Search for the cell housing the specified text and yield its [X, Y] center coordinate. 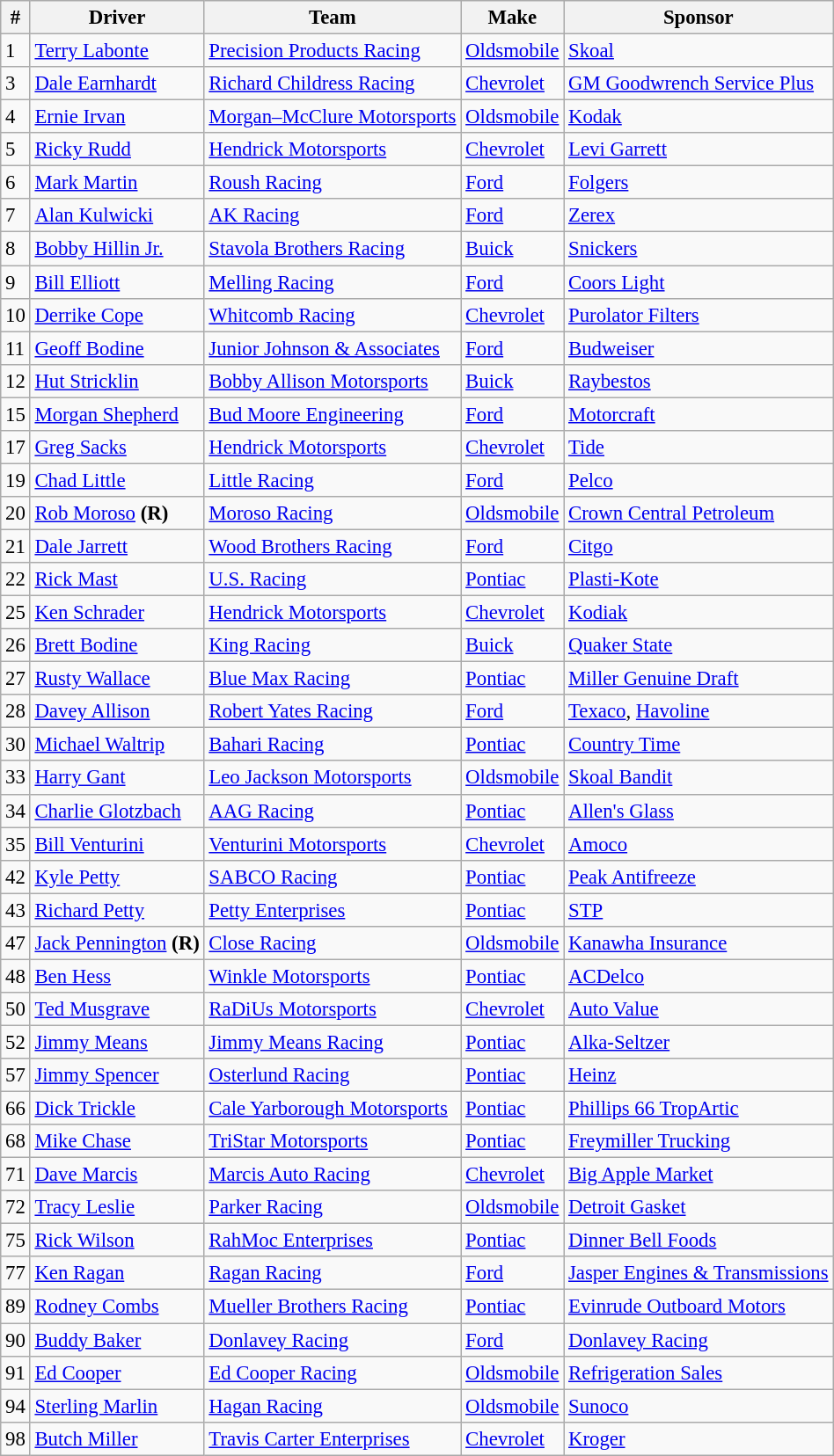
Make [512, 18]
Stavola Brothers Racing [333, 249]
Close Racing [333, 943]
Blue Max Racing [333, 679]
19 [16, 480]
Michael Waltrip [117, 745]
90 [16, 1340]
Jack Pennington (R) [117, 943]
Rodney Combs [117, 1307]
Butch Miller [117, 1438]
Precision Products Racing [333, 51]
94 [16, 1406]
Driver [117, 18]
21 [16, 546]
34 [16, 811]
Ricky Rudd [117, 149]
Jasper Engines & Transmissions [699, 1274]
48 [16, 976]
1 [16, 51]
Morgan Shepherd [117, 414]
Hagan Racing [333, 1406]
Petty Enterprises [333, 910]
Bud Moore Engineering [333, 414]
Dave Marcis [117, 1175]
Travis Carter Enterprises [333, 1438]
ACDelco [699, 976]
King Racing [333, 645]
4 [16, 117]
Rusty Wallace [117, 679]
Ernie Irvan [117, 117]
Terry Labonte [117, 51]
68 [16, 1141]
Sterling Marlin [117, 1406]
Pelco [699, 480]
Crown Central Petroleum [699, 513]
47 [16, 943]
Jimmy Spencer [117, 1075]
72 [16, 1207]
Ken Ragan [117, 1274]
Skoal [699, 51]
98 [16, 1438]
11 [16, 348]
5 [16, 149]
Whitcomb Racing [333, 315]
Skoal Bandit [699, 778]
Allen's Glass [699, 811]
Marcis Auto Racing [333, 1175]
50 [16, 1009]
Bill Elliott [117, 282]
Osterlund Racing [333, 1075]
Folgers [699, 183]
Bahari Racing [333, 745]
28 [16, 711]
Evinrude Outboard Motors [699, 1307]
RahMoc Enterprises [333, 1241]
22 [16, 579]
Ed Cooper Racing [333, 1372]
Dinner Bell Foods [699, 1241]
Ben Hess [117, 976]
Jimmy Means Racing [333, 1042]
Little Racing [333, 480]
33 [16, 778]
57 [16, 1075]
26 [16, 645]
Texaco, Havoline [699, 711]
Rick Wilson [117, 1241]
Geoff Bodine [117, 348]
Kanawha Insurance [699, 943]
91 [16, 1372]
Bobby Hillin Jr. [117, 249]
17 [16, 448]
Mike Chase [117, 1141]
Brett Bodine [117, 645]
Jimmy Means [117, 1042]
Roush Racing [333, 183]
Coors Light [699, 282]
Bobby Allison Motorsports [333, 381]
15 [16, 414]
6 [16, 183]
Mueller Brothers Racing [333, 1307]
Bill Venturini [117, 844]
Phillips 66 TropArtic [699, 1109]
Big Apple Market [699, 1175]
Ted Musgrave [117, 1009]
Hut Stricklin [117, 381]
Leo Jackson Motorsports [333, 778]
66 [16, 1109]
Derrike Cope [117, 315]
Dick Trickle [117, 1109]
Chad Little [117, 480]
Auto Value [699, 1009]
43 [16, 910]
Davey Allison [117, 711]
Sunoco [699, 1406]
Alan Kulwicki [117, 215]
Kodak [699, 117]
30 [16, 745]
77 [16, 1274]
Plasti-Kote [699, 579]
35 [16, 844]
Kodiak [699, 613]
Melling Racing [333, 282]
Team [333, 18]
Quaker State [699, 645]
AAG Racing [333, 811]
Charlie Glotzbach [117, 811]
20 [16, 513]
Dale Earnhardt [117, 84]
Kyle Petty [117, 877]
Richard Petty [117, 910]
U.S. Racing [333, 579]
Rob Moroso (R) [117, 513]
25 [16, 613]
71 [16, 1175]
9 [16, 282]
12 [16, 381]
Ed Cooper [117, 1372]
Refrigeration Sales [699, 1372]
Heinz [699, 1075]
Dale Jarrett [117, 546]
Richard Childress Racing [333, 84]
Kroger [699, 1438]
Motorcraft [699, 414]
7 [16, 215]
GM Goodwrench Service Plus [699, 84]
Ragan Racing [333, 1274]
3 [16, 84]
Mark Martin [117, 183]
Wood Brothers Racing [333, 546]
Alka-Seltzer [699, 1042]
Zerex [699, 215]
Budweiser [699, 348]
52 [16, 1042]
Junior Johnson & Associates [333, 348]
Morgan–McClure Motorsports [333, 117]
SABCO Racing [333, 877]
10 [16, 315]
Tracy Leslie [117, 1207]
Moroso Racing [333, 513]
Greg Sacks [117, 448]
75 [16, 1241]
Tide [699, 448]
Buddy Baker [117, 1340]
Purolator Filters [699, 315]
42 [16, 877]
Harry Gant [117, 778]
Raybestos [699, 381]
Venturini Motorsports [333, 844]
Winkle Motorsports [333, 976]
Miller Genuine Draft [699, 679]
Amoco [699, 844]
89 [16, 1307]
# [16, 18]
TriStar Motorsports [333, 1141]
STP [699, 910]
Freymiller Trucking [699, 1141]
Levi Garrett [699, 149]
8 [16, 249]
Sponsor [699, 18]
Ken Schrader [117, 613]
RaDiUs Motorsports [333, 1009]
Parker Racing [333, 1207]
AK Racing [333, 215]
Snickers [699, 249]
27 [16, 679]
Citgo [699, 546]
Detroit Gasket [699, 1207]
Peak Antifreeze [699, 877]
Robert Yates Racing [333, 711]
Country Time [699, 745]
Cale Yarborough Motorsports [333, 1109]
Rick Mast [117, 579]
